Pinpoint the cell where the given text exists, returning its (X, Y) midpoint coordinate. 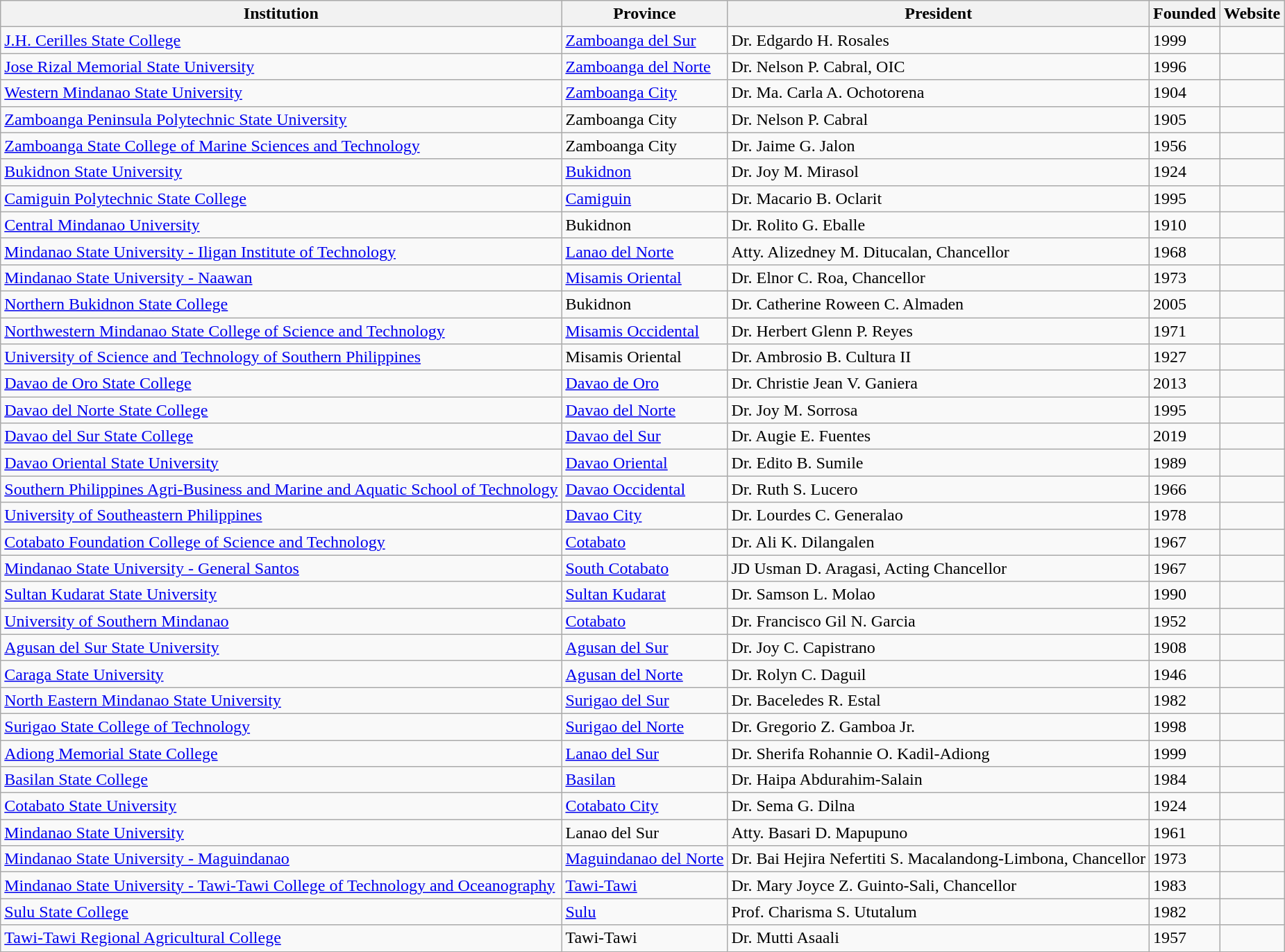
Dr. Francisco Gil N. Garcia (939, 621)
2005 (1184, 304)
Dr. Catherine Roween C. Almaden (939, 304)
Dr. Joy M. Sorrosa (939, 410)
Dr. Samson L. Molao (939, 595)
Dr. Nelson P. Cabral, OIC (939, 67)
Zamboanga State College of Marine Sciences and Technology (281, 146)
Northwestern Mindanao State College of Science and Technology (281, 331)
Zamboanga Peninsula Polytechnic State University (281, 119)
Davao Oriental (644, 463)
Dr. Mary Joyce Z. Guinto-Sali, Chancellor (939, 885)
Basilan (644, 780)
Davao del Sur (644, 436)
J.H. Cerilles State College (281, 40)
Dr. Herbert Glenn P. Reyes (939, 331)
JD Usman D. Aragasi, Acting Chancellor (939, 568)
Davao de Oro State College (281, 384)
Institution (281, 14)
1956 (1184, 146)
Dr. Rolyn C. Daguil (939, 674)
Maguindanao del Norte (644, 859)
1996 (1184, 67)
Western Mindanao State University (281, 93)
Dr. Baceledes R. Estal (939, 700)
Dr. Edito B. Sumile (939, 463)
1978 (1184, 516)
Mindanao State University - Iligan Institute of Technology (281, 251)
Cotabato State University (281, 806)
Camiguin (644, 198)
Davao de Oro (644, 384)
Sulu State College (281, 912)
Caraga State University (281, 674)
Davao City (644, 516)
Dr. Ambrosio B. Cultura II (939, 357)
Tawi-Tawi Regional Agricultural College (281, 938)
Bukidnon State University (281, 172)
Mindanao State University - Naawan (281, 278)
1966 (1184, 489)
Sulu (644, 912)
Davao del Norte (644, 410)
1968 (1184, 251)
Northern Bukidnon State College (281, 304)
1989 (1184, 463)
Camiguin Polytechnic State College (281, 198)
Dr. Christie Jean V. Ganiera (939, 384)
North Eastern Mindanao State University (281, 700)
Dr. Edgardo H. Rosales (939, 40)
Surigao del Norte (644, 726)
Prof. Charisma S. Ututalum (939, 912)
1910 (1184, 225)
Dr. Joy M. Mirasol (939, 172)
1990 (1184, 595)
Dr. Ali K. Dilangalen (939, 542)
Mindanao State University - General Santos (281, 568)
Agusan del Sur State University (281, 647)
Central Mindanao University (281, 225)
2013 (1184, 384)
Atty. Alizedney M. Ditucalan, Chancellor (939, 251)
Agusan del Sur (644, 647)
Southern Philippines Agri-Business and Marine and Aquatic School of Technology (281, 489)
University of Southern Mindanao (281, 621)
1961 (1184, 833)
Mindanao State University - Maguindanao (281, 859)
Surigao del Sur (644, 700)
1983 (1184, 885)
Mindanao State University (281, 833)
Zamboanga del Sur (644, 40)
Sultan Kudarat State University (281, 595)
Dr. Macario B. Oclarit (939, 198)
Dr. Joy C. Capistrano (939, 647)
1946 (1184, 674)
2019 (1184, 436)
1971 (1184, 331)
Davao del Sur State College (281, 436)
1927 (1184, 357)
Dr. Ma. Carla A. Ochotorena (939, 93)
1904 (1184, 93)
Davao Oriental State University (281, 463)
Dr. Sema G. Dilna (939, 806)
Dr. Haipa Abdurahim-Salain (939, 780)
Adiong Memorial State College (281, 753)
1984 (1184, 780)
Founded (1184, 14)
Dr. Sherifa Rohannie O. Kadil-Adiong (939, 753)
1908 (1184, 647)
Dr. Gregorio Z. Gamboa Jr. (939, 726)
Agusan del Norte (644, 674)
1957 (1184, 938)
Atty. Basari D. Mapupuno (939, 833)
University of Southeastern Philippines (281, 516)
Dr. Mutti Asaali (939, 938)
South Cotabato (644, 568)
Dr. Augie E. Fuentes (939, 436)
Dr. Ruth S. Lucero (939, 489)
Province (644, 14)
Jose Rizal Memorial State University (281, 67)
Lanao del Norte (644, 251)
Cotabato City (644, 806)
Davao Occidental (644, 489)
Cotabato Foundation College of Science and Technology (281, 542)
Dr. Nelson P. Cabral (939, 119)
Dr. Jaime G. Jalon (939, 146)
1998 (1184, 726)
Davao del Norte State College (281, 410)
Website (1252, 14)
President (939, 14)
Mindanao State University - Tawi-Tawi College of Technology and Oceanography (281, 885)
Sultan Kudarat (644, 595)
Dr. Bai Hejira Nefertiti S. Macalandong-Limbona, Chancellor (939, 859)
1952 (1184, 621)
Dr. Rolito G. Eballe (939, 225)
University of Science and Technology of Southern Philippines (281, 357)
Zamboanga del Norte (644, 67)
Misamis Occidental (644, 331)
1905 (1184, 119)
Basilan State College (281, 780)
Dr. Lourdes C. Generalao (939, 516)
Surigao State College of Technology (281, 726)
Dr. Elnor C. Roa, Chancellor (939, 278)
